Return [X, Y] of the center of cell containing provided text 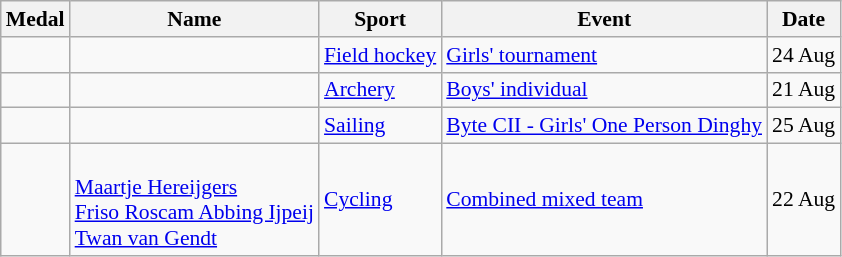
Combined mixed team [604, 200]
21 Aug [804, 90]
Maartje HereijgersFriso Roscam Abbing IjpeijTwan van Gendt [194, 200]
Girls' tournament [604, 55]
Field hockey [380, 55]
25 Aug [804, 126]
Sailing [380, 126]
Sport [380, 19]
Cycling [380, 200]
24 Aug [804, 55]
Date [804, 19]
Archery [380, 90]
Name [194, 19]
Medal [36, 19]
Boys' individual [604, 90]
Event [604, 19]
22 Aug [804, 200]
Byte CII - Girls' One Person Dinghy [604, 126]
